Pinpoint the cell where the given text exists, returning its [X, Y] midpoint coordinate. 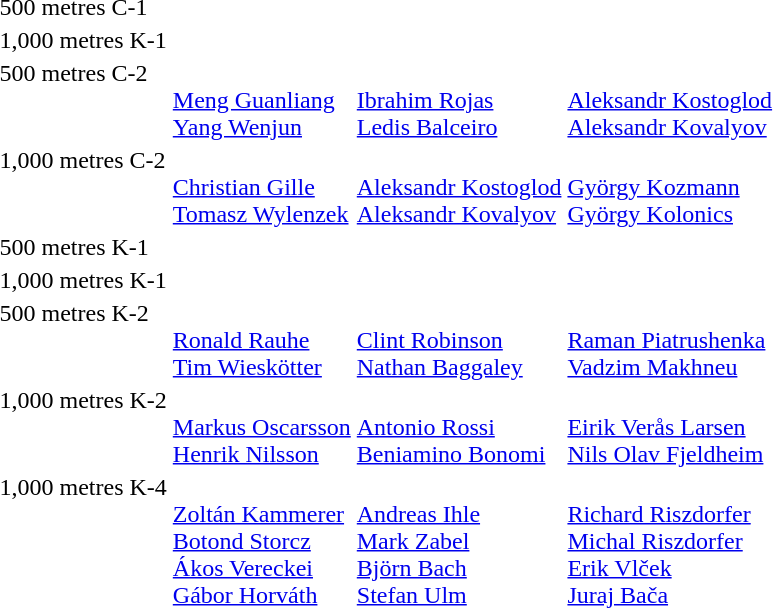
Christian GilleTomasz Wylenzek [262, 187]
Aleksandr KostoglodAleksandr Kovalyov [459, 187]
Clint RobinsonNathan Baggaley [459, 340]
Ronald RauheTim Wieskötter [262, 340]
Ibrahim RojasLedis Balceiro [459, 100]
Antonio RossiBeniamino Bonomi [459, 427]
Markus OscarssonHenrik Nilsson [262, 427]
Meng GuanliangYang Wenjun [262, 100]
